Detect which cell encompasses the target text, then output its [x, y] center coordinate. 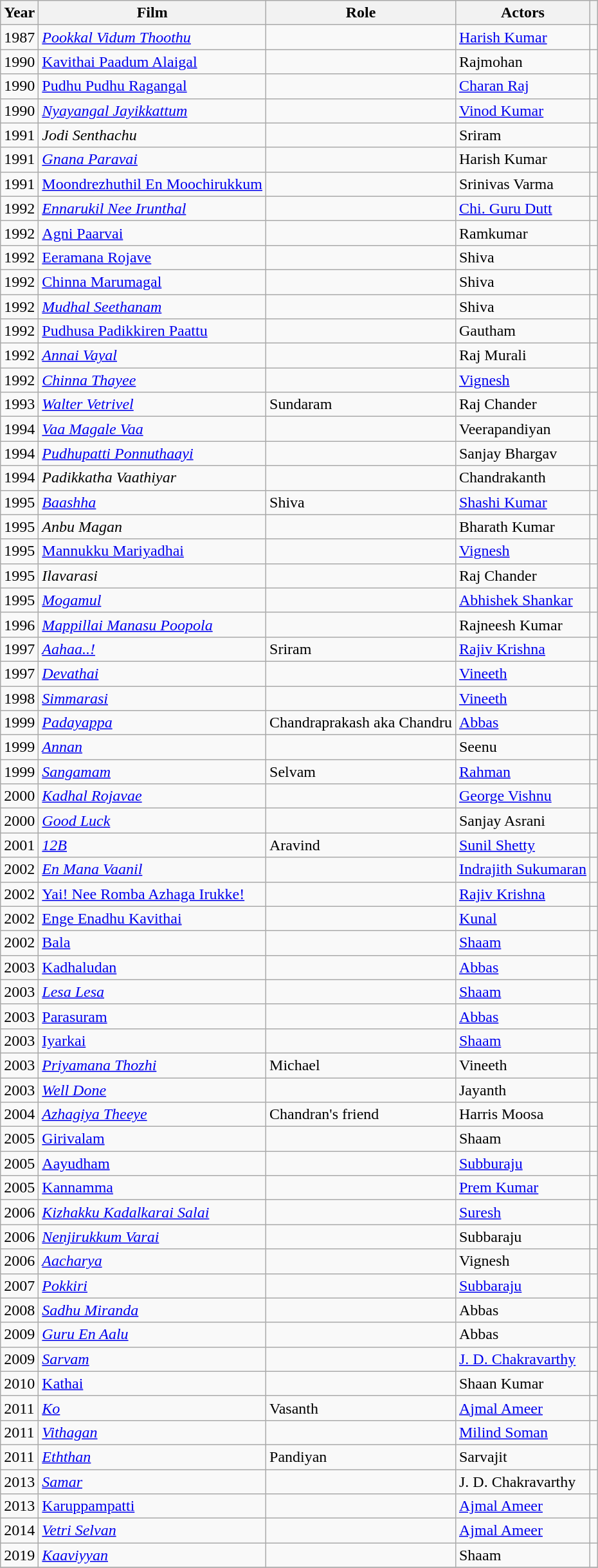
Pandiyan [361, 1457]
Subburaju [522, 1163]
Nenjirukkum Varai [152, 1237]
Gautham [522, 331]
Moondrezhuthil En Moochirukkum [152, 184]
Mannukku Mariyadhai [152, 551]
2008 [19, 1310]
Yai! Nee Romba Azhaga Irukke! [152, 894]
Girivalam [152, 1139]
Vinod Kumar [522, 111]
Charan Raj [522, 86]
Film [152, 13]
Mogamul [152, 600]
Ramkumar [522, 233]
Srinivas Varma [522, 184]
Selvam [361, 772]
Kadhal Rojavae [152, 796]
Eeramana Rojave [152, 257]
Kavithai Paadum Alaigal [152, 62]
Pokkiri [152, 1286]
1996 [19, 624]
Chandrakanth [522, 478]
Gnana Paravai [152, 160]
Good Luck [152, 821]
Annai Vayal [152, 356]
Sarvajit [522, 1457]
Rahman [522, 772]
Kizhakku Kadalkarai Salai [152, 1212]
Aravind [361, 845]
Ilavarasi [152, 576]
Pudhupatti Ponnuthaayi [152, 453]
Bharath Kumar [522, 527]
Padikkatha Vaathiyar [152, 478]
2007 [19, 1286]
Iyarkai [152, 1041]
Kaaviyyan [152, 1555]
Sanjay Bhargav [522, 453]
Rajneesh Kumar [522, 624]
Suresh [522, 1212]
Ennarukil Nee Irunthal [152, 208]
Walter Vetrivel [152, 405]
Pudhusa Padikkiren Paattu [152, 331]
Vithagan [152, 1432]
Sanjay Asrani [522, 821]
George Vishnu [522, 796]
Sarvam [152, 1359]
Seenu [522, 747]
Kathai [152, 1383]
Eththan [152, 1457]
Azhagiya Theeye [152, 1115]
Veerapandiyan [522, 429]
Guru En Aalu [152, 1335]
Pudhu Pudhu Ragangal [152, 86]
Aacharya [152, 1261]
Pookkal Vidum Thoothu [152, 37]
Ko [152, 1408]
Mappillai Manasu Poopola [152, 624]
Aayudham [152, 1163]
Vasanth [361, 1408]
Vaa Magale Vaa [152, 429]
Prem Kumar [522, 1188]
En Mana Vaanil [152, 870]
Padayappa [152, 723]
Chi. Guru Dutt [522, 208]
Priyamana Thozhi [152, 1065]
Role [361, 13]
Actors [522, 13]
1998 [19, 698]
Annan [152, 747]
Lesa Lesa [152, 992]
Raj Murali [522, 356]
Parasuram [152, 1016]
Aahaa..! [152, 649]
Jodi Senthachu [152, 135]
Chandran's friend [361, 1115]
Shashi Kumar [522, 502]
1993 [19, 405]
Well Done [152, 1090]
2001 [19, 845]
Kadhaludan [152, 967]
Abhishek Shankar [522, 600]
1987 [19, 37]
Kannamma [152, 1188]
Mudhal Seethanam [152, 307]
Anbu Magan [152, 527]
Enge Enadhu Kavithai [152, 918]
2010 [19, 1383]
Shaan Kumar [522, 1383]
Indrajith Sukumaran [522, 870]
Simmarasi [152, 698]
Nyayangal Jayikkattum [152, 111]
Michael [361, 1065]
2004 [19, 1115]
Harris Moosa [522, 1115]
Chandraprakash aka Chandru [361, 723]
Baashha [152, 502]
Sadhu Miranda [152, 1310]
Sundaram [361, 405]
Jayanth [522, 1090]
12B [152, 845]
Year [19, 13]
2019 [19, 1555]
Sangamam [152, 772]
Samar [152, 1481]
Chinna Marumagal [152, 282]
Milind Soman [522, 1432]
Kunal [522, 918]
Chinna Thayee [152, 380]
Vetri Selvan [152, 1531]
Rajmohan [522, 62]
Karuppampatti [152, 1506]
2014 [19, 1531]
Bala [152, 943]
Sunil Shetty [522, 845]
Agni Paarvai [152, 233]
Devathai [152, 673]
